Provide the [x, y] coordinate of the cell's center where the given text is located.  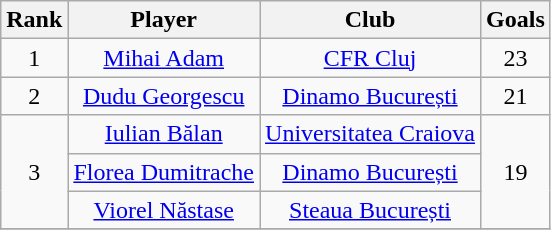
Player [164, 20]
Viorel Năstase [164, 210]
21 [516, 96]
CFR Cluj [370, 58]
2 [34, 96]
23 [516, 58]
Mihai Adam [164, 58]
Rank [34, 20]
3 [34, 172]
1 [34, 58]
Iulian Bălan [164, 134]
Florea Dumitrache [164, 172]
19 [516, 172]
Steaua București [370, 210]
Goals [516, 20]
Club [370, 20]
Dudu Georgescu [164, 96]
Universitatea Craiova [370, 134]
